Return (X, Y) of the center of cell containing provided text 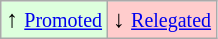
↑ Promoted (54, 20)
↓ Relegated (162, 20)
